Output the (X, Y) coordinate of the center of the cell containing the given text.  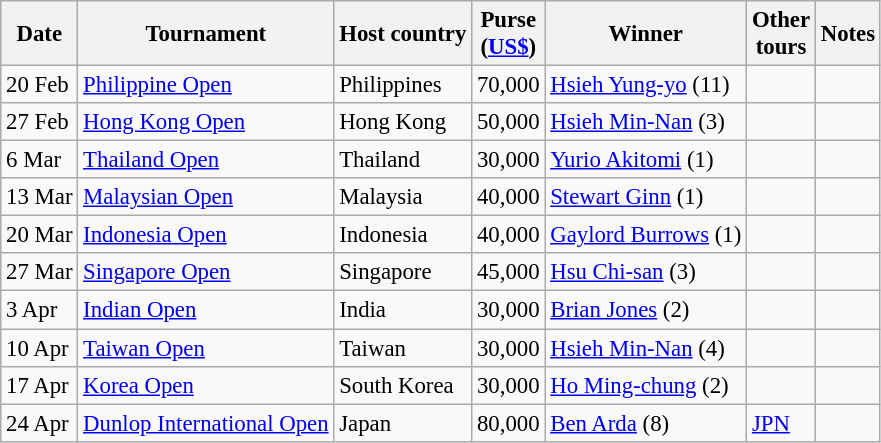
50,000 (508, 122)
Indonesia (403, 235)
Indonesia Open (206, 235)
Thailand (403, 160)
Hsu Chi-san (3) (646, 273)
Tournament (206, 34)
Othertours (782, 34)
Taiwan (403, 348)
Malaysia (403, 197)
45,000 (508, 273)
Korea Open (206, 385)
13 Mar (40, 197)
Hong Kong (403, 122)
20 Feb (40, 85)
JPN (782, 423)
27 Feb (40, 122)
Singapore (403, 273)
Taiwan Open (206, 348)
Purse(US$) (508, 34)
Brian Jones (2) (646, 310)
Ho Ming-chung (2) (646, 385)
3 Apr (40, 310)
20 Mar (40, 235)
Hong Kong Open (206, 122)
Winner (646, 34)
10 Apr (40, 348)
27 Mar (40, 273)
17 Apr (40, 385)
Notes (848, 34)
Hsieh Min-Nan (4) (646, 348)
Indian Open (206, 310)
Ben Arda (8) (646, 423)
Yurio Akitomi (1) (646, 160)
Date (40, 34)
Japan (403, 423)
Hsieh Min-Nan (3) (646, 122)
Host country (403, 34)
Philippine Open (206, 85)
South Korea (403, 385)
Hsieh Yung-yo (11) (646, 85)
Dunlop International Open (206, 423)
Gaylord Burrows (1) (646, 235)
80,000 (508, 423)
6 Mar (40, 160)
Malaysian Open (206, 197)
India (403, 310)
Philippines (403, 85)
24 Apr (40, 423)
Thailand Open (206, 160)
Singapore Open (206, 273)
70,000 (508, 85)
Stewart Ginn (1) (646, 197)
